Search for the cell housing the specified text and yield its (x, y) center coordinate. 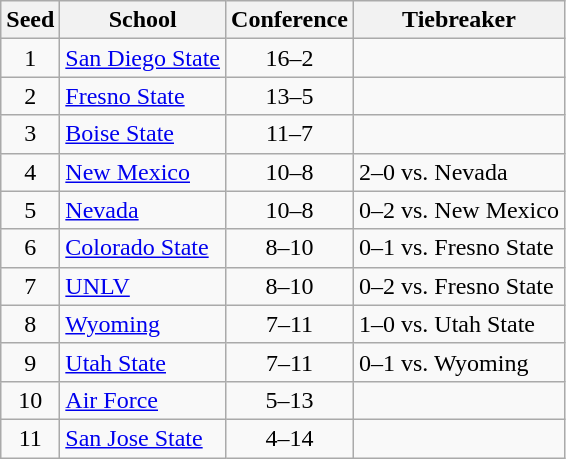
Boise State (143, 134)
Nevada (143, 210)
1 (30, 58)
Seed (30, 20)
Utah State (143, 362)
Colorado State (143, 248)
5 (30, 210)
8 (30, 324)
16–2 (290, 58)
6 (30, 248)
0–2 vs. Fresno State (458, 286)
0–1 vs. Wyoming (458, 362)
San Diego State (143, 58)
New Mexico (143, 172)
11–7 (290, 134)
7 (30, 286)
11 (30, 438)
9 (30, 362)
Wyoming (143, 324)
2–0 vs. Nevada (458, 172)
5–13 (290, 400)
Conference (290, 20)
2 (30, 96)
UNLV (143, 286)
San Jose State (143, 438)
0–1 vs. Fresno State (458, 248)
Air Force (143, 400)
3 (30, 134)
10 (30, 400)
Fresno State (143, 96)
4–14 (290, 438)
0–2 vs. New Mexico (458, 210)
4 (30, 172)
13–5 (290, 96)
Tiebreaker (458, 20)
School (143, 20)
1–0 vs. Utah State (458, 324)
